Detect which cell encompasses the target text, then output its [x, y] center coordinate. 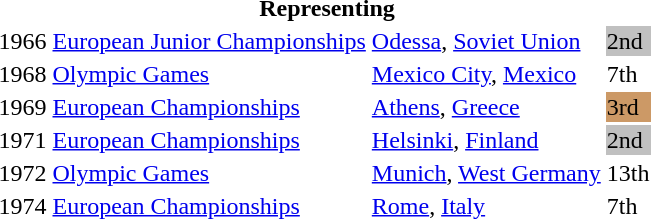
Munich, West Germany [486, 173]
7th [628, 74]
3rd [628, 107]
Odessa, Soviet Union [486, 41]
Mexico City, Mexico [486, 74]
Helsinki, Finland [486, 140]
Athens, Greece [486, 107]
13th [628, 173]
European Junior Championships [209, 41]
